For the text-containing cell, return its midpoint in (x, y) coordinate format. 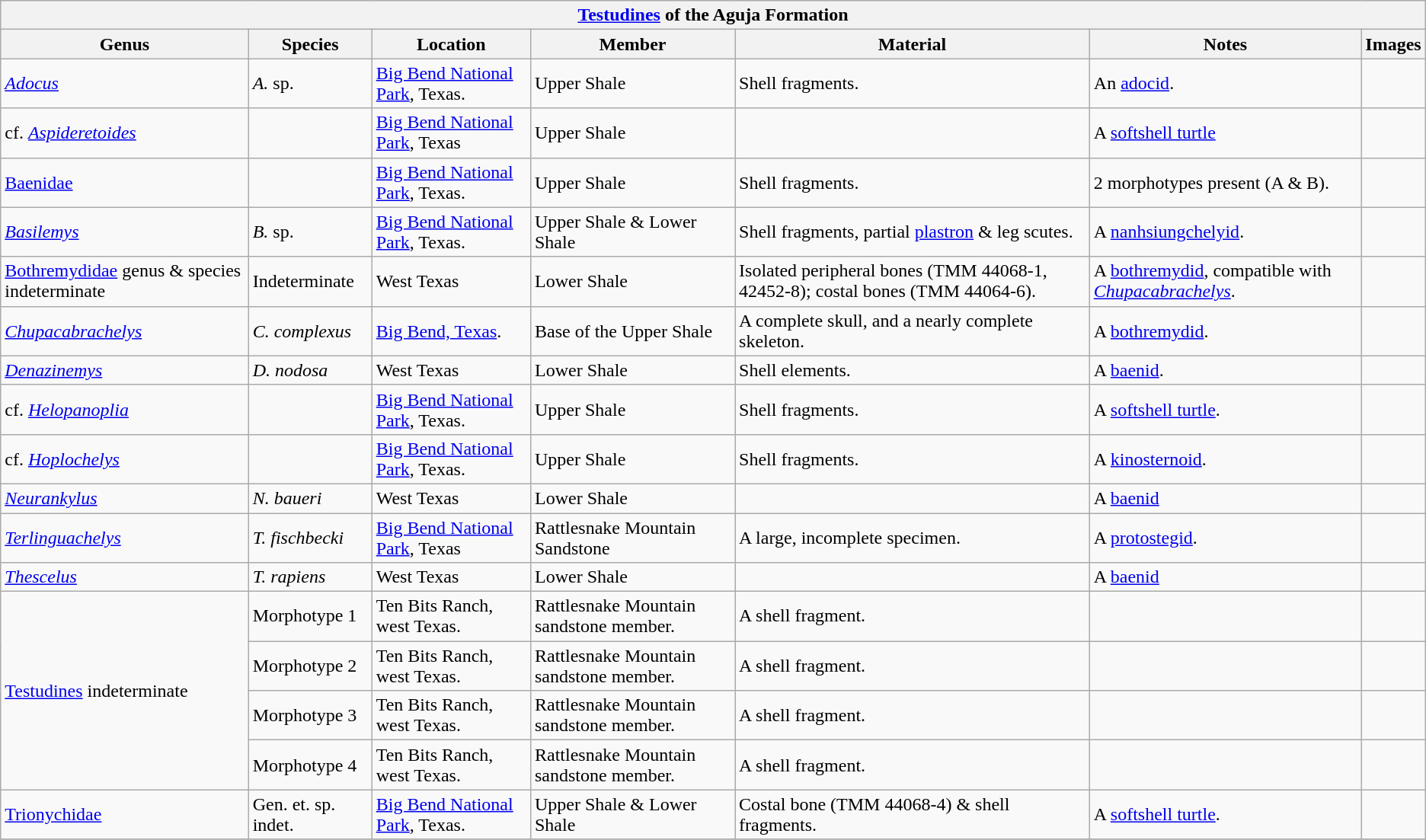
2 morphotypes present (A & B). (1225, 183)
Costal bone (TMM 44068-4) & shell fragments. (913, 815)
Chupacabrachelys (125, 331)
A softshell turtle (1225, 133)
Neurankylus (125, 498)
A bothremydid, compatible with Chupacabrachelys. (1225, 282)
Genus (125, 44)
Baenidae (125, 183)
Morphotype 1 (310, 617)
T. rapiens (310, 577)
C. complexus (310, 331)
A complete skull, and a nearly complete skeleton. (913, 331)
Morphotype 3 (310, 716)
A kinosternoid. (1225, 458)
Bothremydidae genus & species indeterminate (125, 282)
Trionychidae (125, 815)
Indeterminate (310, 282)
Location (451, 44)
Big Bend, Texas. (451, 331)
Terlinguachelys (125, 538)
Base of the Upper Shale (632, 331)
T. fischbecki (310, 538)
cf. Aspideretoides (125, 133)
Images (1393, 44)
An adocid. (1225, 84)
Member (632, 44)
Testudines indeterminate (125, 691)
cf. Helopanoplia (125, 410)
A large, incomplete specimen. (913, 538)
Denazinemys (125, 370)
A nanhsiungchelyid. (1225, 232)
Shell elements. (913, 370)
N. baueri (310, 498)
A bothremydid. (1225, 331)
A. sp. (310, 84)
Notes (1225, 44)
Basilemys (125, 232)
Shell fragments, partial plastron & leg scutes. (913, 232)
Morphotype 4 (310, 765)
Rattlesnake Mountain Sandstone (632, 538)
Material (913, 44)
Testudines of the Aguja Formation (713, 15)
Adocus (125, 84)
D. nodosa (310, 370)
A protostegid. (1225, 538)
A baenid. (1225, 370)
Morphotype 2 (310, 666)
B. sp. (310, 232)
Thescelus (125, 577)
cf. Hoplochelys (125, 458)
Species (310, 44)
Gen. et. sp. indet. (310, 815)
Isolated peripheral bones (TMM 44068-1, 42452-8); costal bones (TMM 44064-6). (913, 282)
